Provide the [x, y] coordinate of the cell's center where the given text is located.  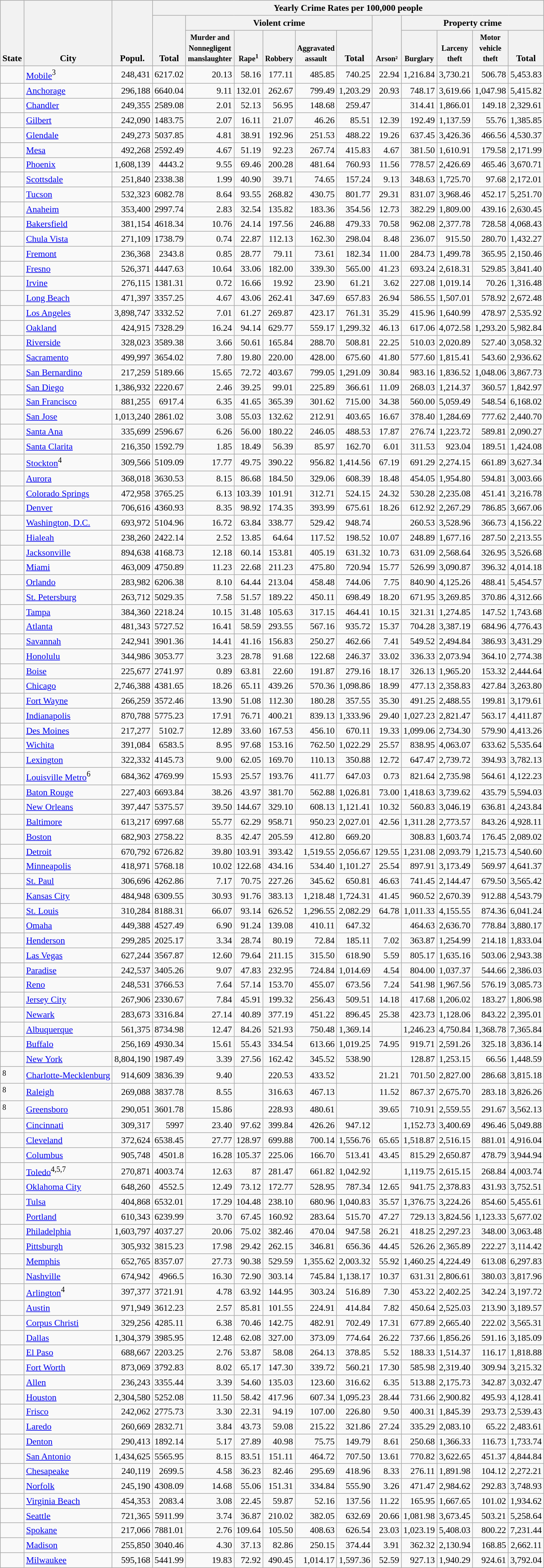
661.89 [490, 463]
2,615.15 [455, 1171]
Chandler [68, 106]
Madison [68, 1546]
Reno [68, 985]
51.19 [249, 150]
112.13 [279, 239]
185.11 [355, 940]
59.08 [279, 1427]
2758.22 [169, 837]
704.28 [419, 627]
935.72 [355, 627]
3316.84 [169, 1015]
2,093.79 [455, 852]
62.05 [249, 760]
548.54 [490, 402]
82.46 [279, 1471]
2832.71 [169, 1427]
454,353 [132, 1501]
958.71 [279, 822]
329.10 [279, 807]
Colorado Springs [68, 494]
923.04 [455, 447]
10.73 [387, 553]
283,982 [132, 583]
378.40 [419, 417]
451.37 [490, 1456]
86.68 [249, 479]
4.30 [210, 1546]
3,826.26 [526, 1092]
167.53 [279, 731]
5,415.82 [526, 91]
4,068.43 [526, 224]
215.22 [316, 1427]
52.16 [316, 1501]
1,610.91 [455, 150]
248.89 [419, 538]
Property crime [472, 23]
804.00 [419, 970]
72.72 [249, 372]
3.30 [210, 1412]
29.40 [387, 716]
334.84 [316, 1486]
532,323 [132, 195]
439.16 [490, 209]
2,618.31 [455, 269]
326.13 [419, 671]
13.90 [210, 701]
11.22 [387, 1501]
Detroit [68, 852]
213.04 [279, 583]
408.63 [316, 1531]
17.30 [387, 1367]
5,408.03 [455, 1531]
479.33 [355, 224]
98.92 [249, 509]
192.49 [419, 121]
8.61 [387, 1441]
897.91 [419, 866]
631.32 [355, 553]
414.84 [355, 1308]
345.52 [316, 1059]
27.24 [387, 1427]
2,073.94 [455, 657]
199.81 [490, 701]
4,530.37 [526, 135]
881.01 [490, 1141]
567.16 [316, 627]
463,009 [132, 568]
33.02 [387, 657]
242,062 [132, 1412]
2,774.38 [526, 657]
1,274.85 [455, 612]
2,386.03 [526, 970]
647.47 [419, 760]
227,403 [132, 792]
Anaheim [68, 209]
702.49 [355, 1323]
14.18 [387, 1000]
15.37 [387, 627]
23.03 [387, 1531]
4,776.43 [526, 627]
20.13 [210, 75]
3,179.61 [526, 701]
40.98 [279, 1441]
69.46 [249, 165]
1987.49 [169, 1059]
19.83 [210, 1560]
386.93 [490, 642]
607.34 [316, 1397]
3,215.32 [526, 1367]
248,531 [132, 985]
5037.85 [169, 135]
73.12 [249, 1187]
2,591.26 [455, 1045]
44.45 [387, 1247]
1,223.72 [455, 432]
162.42 [279, 1059]
0.85 [210, 254]
192.96 [279, 135]
4,844.84 [526, 1456]
2592.49 [169, 150]
309.94 [490, 1367]
17.98 [210, 1247]
326.95 [490, 553]
3,090.87 [455, 568]
174.35 [279, 509]
11.56 [387, 165]
1,432.27 [526, 239]
19.26 [387, 135]
Long Beach [68, 298]
1,152.73 [419, 1126]
198.52 [355, 538]
12.65 [387, 1187]
166.70 [316, 1155]
2203.25 [169, 1353]
428.00 [316, 358]
5,453.83 [526, 75]
3,387.19 [455, 627]
35.57 [387, 1202]
22.68 [249, 568]
245,190 [132, 1486]
43.97 [249, 792]
4,014.18 [526, 568]
Houston [68, 1397]
3,400.69 [455, 1126]
276,115 [132, 283]
334.54 [279, 1045]
472,958 [132, 494]
47.83 [249, 970]
3901.36 [169, 642]
1,291.09 [355, 372]
2,083.10 [455, 1427]
7.82 [387, 1308]
1,014.17 [316, 1560]
64.78 [387, 911]
2,539.43 [526, 1412]
Paradise [68, 970]
41.65 [249, 402]
2,900.82 [455, 1397]
1,296.55 [316, 911]
70.46 [249, 1323]
4,540.60 [526, 852]
9.55 [210, 165]
3,730.21 [455, 75]
58.59 [249, 627]
17.77 [210, 463]
466.56 [490, 135]
17.91 [210, 716]
3040.46 [169, 1546]
344,986 [132, 657]
2,402.25 [455, 1293]
58.16 [249, 75]
4,003.74 [526, 1171]
149.79 [355, 1441]
58.42 [249, 1397]
6.90 [210, 926]
2,650.87 [455, 1155]
346.81 [316, 1247]
Greensboro [68, 1109]
2,358.83 [455, 686]
516.89 [355, 1293]
761.31 [355, 313]
23.40 [210, 1126]
560.83 [419, 807]
6,168.02 [526, 402]
962.08 [419, 224]
21.07 [279, 121]
263,712 [132, 597]
225.89 [316, 387]
13.85 [249, 538]
Norfolk [68, 1486]
362.32 [419, 1546]
9.00 [210, 760]
418.96 [355, 1471]
61.21 [355, 283]
259.47 [355, 106]
513.88 [419, 1382]
4930.34 [169, 1045]
4.78 [210, 1293]
10.32 [387, 807]
79.11 [279, 254]
3,562.13 [526, 1109]
471,397 [132, 298]
Santa Ana [68, 432]
64.44 [249, 583]
394.93 [490, 760]
25.54 [387, 866]
2,003.32 [355, 1261]
464.63 [419, 926]
1,098.86 [355, 686]
491.25 [419, 701]
147.52 [490, 612]
39.80 [210, 852]
205.59 [279, 837]
919.71 [419, 1045]
139.08 [279, 926]
4381.65 [169, 686]
2,746,388 [132, 686]
67.19 [387, 463]
34.38 [387, 402]
1,376.75 [419, 1202]
4501.8 [169, 1155]
262.41 [279, 298]
51.57 [249, 597]
1,019.25 [355, 1045]
417.68 [419, 1000]
6309.55 [169, 896]
629.77 [279, 328]
18.99 [387, 686]
105.37 [249, 1155]
8.64 [210, 195]
3,224.26 [455, 1202]
213.90 [490, 1308]
38.26 [210, 792]
8188.31 [169, 911]
561,375 [132, 1030]
Fort Worth [68, 1367]
246.88 [316, 224]
43.45 [387, 1155]
843.22 [490, 1015]
50.61 [249, 343]
Fresno [68, 269]
363.87 [419, 940]
Riverside [68, 343]
393.99 [316, 509]
404,868 [132, 1202]
626.54 [355, 1531]
2,821.47 [455, 716]
312.71 [316, 494]
5109.09 [169, 463]
8.55 [210, 1092]
748.17 [419, 91]
Violent crime [279, 23]
42.56 [387, 822]
41.80 [387, 358]
1,101.27 [355, 866]
417.96 [279, 1397]
82.86 [279, 1546]
670,792 [132, 852]
4,916.04 [526, 1141]
283.64 [316, 1217]
189.22 [279, 597]
2,559.55 [455, 1109]
2,675.70 [455, 1092]
290,051 [132, 1109]
1,845.39 [455, 1412]
60.14 [249, 553]
6206.38 [169, 583]
5252.08 [169, 1397]
526,371 [132, 269]
426.26 [316, 1126]
453.22 [419, 1293]
179.58 [490, 150]
586.55 [419, 298]
2,636.70 [455, 926]
2,525.03 [455, 1308]
610,343 [132, 1217]
73.61 [316, 254]
637.45 [419, 135]
2.57 [210, 1308]
35.30 [387, 701]
1,724.31 [355, 896]
415.96 [419, 313]
728.58 [490, 224]
268.82 [279, 195]
Kansas City [68, 896]
153.32 [490, 671]
55.77 [210, 822]
Honolulu [68, 657]
Oklahoma City [68, 1187]
Omaha [68, 926]
1.85 [210, 447]
3,673.45 [455, 1516]
6217.02 [169, 75]
2218.24 [169, 612]
5775.23 [169, 716]
7.58 [210, 597]
6997.68 [169, 822]
Los Angeles [68, 313]
303.24 [316, 1293]
151.31 [279, 1486]
Tulsa [68, 1202]
308.83 [419, 837]
249,355 [132, 106]
480.61 [316, 1109]
451.22 [316, 1015]
168.85 [490, 1546]
11.52 [387, 1092]
577.60 [419, 358]
2699.5 [169, 1471]
3,526.68 [526, 553]
St. Paul [68, 881]
148.68 [316, 106]
61.27 [249, 313]
94.14 [249, 328]
677.89 [419, 1323]
339.72 [316, 1367]
670.11 [355, 731]
710.91 [419, 1109]
576.19 [490, 985]
631.31 [419, 1276]
3,867.73 [526, 372]
509.51 [355, 1000]
526.26 [419, 1247]
3,619.66 [455, 91]
3,263.80 [526, 686]
33.06 [249, 269]
1,014.69 [355, 970]
37.13 [249, 1546]
741.45 [419, 881]
701.50 [419, 1075]
193.76 [279, 777]
62.29 [249, 822]
Fremont [68, 254]
482.91 [316, 1323]
269.87 [279, 313]
1,138.17 [355, 1276]
1,137.59 [455, 121]
55.76 [490, 121]
Anchorage [68, 91]
12.48 [210, 1338]
101.91 [279, 494]
633.62 [490, 746]
72.90 [249, 1276]
San Bernardino [68, 372]
6239.99 [169, 1217]
2,670.39 [455, 896]
3332.52 [169, 313]
22.87 [249, 239]
3,792.04 [526, 1560]
288.70 [316, 343]
27.77 [210, 1141]
1,022.29 [355, 746]
4,128.41 [526, 1397]
3,528.96 [455, 523]
470.04 [316, 1232]
680.96 [316, 1202]
262.15 [279, 1247]
1,218.48 [316, 896]
3.23 [210, 657]
2,144.47 [455, 881]
671.95 [419, 597]
Washington, D.C. [68, 523]
4,125.26 [455, 583]
529.42 [316, 523]
Arlington4 [68, 1293]
2997.74 [169, 209]
3,189.57 [526, 1308]
Memphis [68, 1261]
1,214.37 [455, 387]
Aggravatedassault [316, 48]
2,426.69 [455, 165]
12.49 [210, 1187]
283.18 [490, 1092]
10.64 [210, 269]
72.92 [249, 1560]
10.07 [387, 538]
496.46 [490, 1126]
2,267.29 [455, 509]
135.03 [279, 1382]
3,431.29 [526, 642]
59.87 [279, 1501]
Corpus Christi [68, 1323]
5.17 [210, 1441]
43.73 [249, 1427]
128.97 [249, 1141]
1,640.99 [455, 313]
172.77 [279, 1187]
270,871 [132, 1171]
569.97 [490, 866]
Allen [68, 1382]
745.84 [316, 1276]
93.14 [249, 911]
6726.82 [169, 852]
6.01 [387, 447]
7,231.44 [526, 1531]
7.41 [387, 642]
2,494.84 [455, 642]
63.92 [249, 1293]
Mesa [68, 150]
2596.67 [169, 432]
3836.39 [169, 1075]
579.90 [490, 731]
16.66 [249, 283]
2,806.61 [455, 1276]
5102.7 [169, 731]
191.87 [316, 671]
Jersey City [68, 1000]
321.86 [355, 1427]
129.55 [387, 852]
418,971 [132, 866]
284.73 [419, 254]
Cincinnati [68, 1126]
4443.2 [169, 165]
7,365.84 [526, 1030]
217,066 [132, 1531]
1,836.52 [455, 372]
698.49 [355, 597]
366.61 [355, 387]
4.58 [210, 1471]
2,027.01 [355, 822]
298.04 [355, 239]
778.84 [490, 926]
3.74 [210, 1516]
35.29 [387, 313]
720.94 [355, 568]
3,841.40 [526, 269]
744.06 [355, 583]
3,085.73 [526, 985]
2.83 [210, 209]
5,049.88 [526, 1126]
176.45 [490, 837]
92.23 [279, 150]
5,535.64 [526, 746]
28.78 [249, 657]
17.29 [210, 1202]
156.83 [279, 642]
Chesapeake [68, 1471]
153.70 [279, 985]
3,824.56 [455, 1217]
182.00 [279, 269]
3,782.13 [526, 760]
153.81 [279, 553]
458.48 [316, 583]
328,023 [132, 343]
774.64 [355, 1338]
384,360 [132, 612]
948.74 [355, 523]
Motorvehicletheft [490, 48]
200.28 [279, 165]
5441.99 [169, 1560]
14.41 [210, 642]
Gilbert [68, 121]
327.00 [279, 1338]
1738.79 [169, 239]
737.66 [419, 1338]
5,059.49 [455, 402]
6917.4 [169, 402]
New Orleans [68, 807]
83.51 [249, 1456]
1,385.85 [526, 121]
3,622.65 [455, 1456]
Savannah [68, 642]
627,244 [132, 955]
45.91 [249, 1000]
381,154 [132, 224]
1,026.81 [355, 792]
2,984.62 [455, 1486]
8,804,190 [132, 1059]
Laredo [68, 1427]
2861.02 [169, 417]
684.96 [490, 627]
947.58 [355, 1232]
11.00 [387, 254]
1,809.00 [455, 209]
16.24 [210, 328]
1,967.56 [455, 985]
960.52 [419, 896]
2,274.15 [455, 463]
101.55 [279, 1308]
4,072.58 [455, 328]
3355.44 [169, 1382]
2.52 [210, 538]
293.55 [279, 627]
85.97 [316, 447]
585.98 [419, 1367]
246.37 [355, 657]
Louisville Metro6 [68, 777]
40.89 [249, 1015]
8734.98 [169, 1030]
7.24 [387, 985]
Nashville [68, 1276]
104.12 [490, 1471]
400.31 [419, 1412]
464.41 [355, 612]
7.30 [387, 1293]
1,123.33 [490, 1217]
3,627.34 [526, 463]
153.16 [279, 746]
1,027.23 [419, 716]
12.72 [387, 760]
471.47 [419, 1486]
3,898,747 [132, 313]
6538.45 [169, 1141]
21.21 [387, 1075]
1,369.14 [355, 1030]
3,269.85 [455, 597]
Scottsdale [68, 180]
Charlotte-Mecklenburg [68, 1075]
7.75 [387, 583]
280.70 [490, 239]
521.93 [279, 1030]
5,455.61 [526, 1202]
338.77 [279, 523]
1,203.29 [355, 91]
360.57 [490, 387]
90.38 [249, 1261]
693.24 [419, 269]
526.99 [419, 568]
22.94 [387, 75]
74.65 [316, 180]
2,516.15 [455, 1141]
65.17 [249, 1367]
462.66 [355, 642]
Denver [68, 509]
55.06 [249, 1486]
216,350 [132, 447]
1,733.74 [526, 1441]
2,089.02 [526, 837]
1,366.33 [455, 1441]
3567.87 [169, 955]
57.14 [249, 985]
390.22 [279, 463]
Dallas [68, 1338]
591.16 [490, 1338]
182.34 [355, 254]
3,114.42 [526, 1247]
0.89 [210, 671]
682,903 [132, 837]
2,440.70 [526, 417]
578.92 [490, 298]
896.45 [355, 1015]
Murder andNonnegligentmanslaughter [210, 48]
18.17 [387, 671]
4618.34 [169, 224]
524.15 [355, 494]
Fort Wayne [68, 701]
7.17 [210, 881]
26.22 [387, 1338]
Raleigh [68, 1092]
2,734.30 [455, 731]
54.60 [249, 1382]
65.65 [387, 1141]
8.02 [210, 1367]
116.17 [490, 1353]
3630.53 [169, 479]
8.10 [210, 583]
39.50 [210, 807]
Toledo4,5,7 [68, 1171]
770.82 [419, 1456]
75.02 [249, 1232]
528.95 [316, 1187]
Cleveland [68, 1141]
15.93 [210, 777]
434.16 [279, 866]
16.72 [210, 523]
427.84 [490, 686]
211.15 [279, 955]
San Diego [68, 387]
76.71 [249, 716]
Rape1 [249, 48]
530.28 [419, 494]
1,518.87 [419, 1141]
31.48 [249, 612]
169.70 [279, 760]
2025.17 [169, 940]
1,013,240 [132, 417]
6693.84 [169, 792]
1,597.36 [355, 1560]
211.23 [279, 568]
58.08 [279, 1353]
22.31 [249, 1412]
112.30 [279, 701]
Minneapolis [68, 866]
36.23 [249, 1471]
12.47 [210, 1030]
27.56 [249, 1059]
397,447 [132, 807]
787.34 [355, 1187]
6,297.83 [526, 1261]
249,273 [132, 135]
18.48 [387, 479]
3,667.06 [526, 509]
4,155.55 [455, 911]
336.33 [419, 657]
Frisco [68, 1412]
160.92 [279, 1217]
4552.5 [169, 1187]
377.19 [279, 1015]
4,928.11 [526, 822]
72.84 [316, 940]
560.00 [419, 402]
881,255 [132, 402]
17.87 [387, 432]
843.26 [490, 822]
222.27 [490, 1247]
42.47 [249, 837]
513.41 [355, 1155]
301.62 [316, 402]
260.53 [419, 523]
222.02 [490, 1323]
2741.97 [169, 671]
91.76 [249, 896]
475.80 [316, 568]
236,368 [132, 254]
75.75 [316, 1441]
279.16 [355, 671]
22.45 [249, 1501]
381.50 [419, 150]
San Francisco [68, 402]
177.11 [279, 75]
246.05 [316, 432]
4308.09 [169, 1486]
3,880.17 [526, 926]
132.01 [249, 91]
224.91 [316, 1308]
650.81 [355, 881]
912.88 [490, 896]
488.53 [355, 432]
162.70 [355, 447]
15.61 [210, 1045]
52.13 [249, 106]
Santa Clarita [68, 447]
731.66 [419, 1397]
5029.35 [169, 597]
5,982.84 [526, 328]
342.24 [490, 1293]
350.88 [355, 760]
17.31 [387, 1323]
242,090 [132, 121]
673.56 [355, 985]
947.12 [355, 1126]
299,285 [132, 940]
7.80 [210, 358]
220.00 [279, 358]
815.29 [419, 1155]
6532.01 [169, 1202]
Tucson [68, 195]
5768.18 [169, 866]
276.11 [419, 1471]
2,662.11 [526, 1546]
74.95 [387, 1045]
2,171.99 [526, 150]
563.17 [490, 716]
449,388 [132, 926]
983.16 [419, 372]
296,188 [132, 91]
357.55 [355, 701]
19.80 [249, 358]
2,272.21 [526, 1471]
1,815.41 [455, 358]
821.64 [419, 777]
Indianapolis [68, 716]
538.90 [355, 1059]
700.14 [316, 1141]
260,669 [132, 1427]
135.82 [279, 209]
2338.38 [169, 180]
612.92 [419, 509]
165.95 [419, 1501]
5.52 [387, 1353]
93.55 [249, 195]
679.50 [490, 881]
210.02 [279, 1516]
3,815.18 [526, 1075]
626.52 [279, 911]
1,556.76 [355, 1141]
18.49 [249, 447]
2,630.45 [526, 209]
55.92 [387, 1261]
16.67 [387, 417]
99.01 [279, 387]
618.90 [355, 955]
3589.38 [169, 343]
55.03 [249, 417]
105.63 [279, 612]
729.13 [419, 1217]
3,426.36 [455, 135]
Boston [68, 837]
38.91 [249, 135]
322,332 [132, 760]
529.59 [279, 1261]
Glendale [68, 135]
225.06 [279, 1155]
405.19 [316, 553]
3.91 [387, 1546]
36.87 [249, 1516]
854.60 [490, 1202]
1,856.26 [455, 1338]
348.63 [419, 180]
1,965.20 [455, 671]
693,972 [132, 523]
4,312.66 [526, 597]
589.81 [490, 432]
5189.66 [169, 372]
7.01 [210, 313]
1.99 [210, 180]
927.13 [419, 1560]
840.90 [419, 583]
286.68 [490, 1075]
2,304,580 [132, 1397]
316.62 [355, 1382]
799.05 [316, 372]
750.48 [316, 1030]
595,168 [132, 1560]
481.64 [316, 165]
New York [68, 1059]
2,936.62 [526, 358]
Denton [68, 1441]
329.06 [316, 479]
1,121.41 [355, 807]
18.20 [387, 597]
199.32 [279, 1000]
368,018 [132, 479]
364.10 [490, 657]
180.28 [316, 701]
0.74 [210, 239]
383.13 [279, 896]
7.84 [210, 1000]
5375.57 [169, 807]
29.31 [387, 195]
1,311.28 [419, 822]
26.94 [387, 298]
423.73 [419, 1015]
396.32 [490, 568]
53.87 [249, 1353]
3,063.48 [526, 1232]
132.62 [279, 417]
3837.78 [169, 1092]
1,368.78 [490, 1030]
15.65 [210, 372]
0.73 [387, 777]
661.82 [316, 1171]
3,003.66 [526, 479]
St. Petersburg [68, 597]
91.24 [249, 926]
1,806.98 [526, 1000]
39.25 [249, 387]
2,943.38 [526, 955]
4,156.22 [526, 523]
1,842.97 [526, 387]
3,748.93 [526, 1486]
347.69 [316, 298]
529.85 [490, 269]
3654.02 [169, 358]
24.32 [387, 494]
372,624 [132, 1141]
488.41 [490, 583]
481,343 [132, 627]
2422.14 [169, 538]
128.87 [419, 1059]
Henderson [68, 940]
4769.99 [169, 777]
3,565.31 [526, 1323]
1,743.68 [526, 612]
11.50 [210, 1397]
56.00 [249, 432]
1,119.75 [419, 1171]
1,635.16 [455, 955]
2589.08 [169, 106]
41.23 [387, 269]
839.13 [316, 716]
382.29 [419, 209]
465.46 [490, 165]
10.02 [210, 866]
431.93 [490, 1187]
242,537 [132, 970]
1,608,139 [132, 165]
5,251.70 [526, 195]
220.53 [279, 1075]
San Antonio [68, 1456]
2.46 [210, 387]
870,788 [132, 716]
2,568.64 [455, 553]
647.32 [355, 926]
4750.89 [169, 568]
415.83 [355, 150]
721,365 [132, 1516]
366.73 [490, 523]
52.59 [387, 1560]
6.26 [210, 432]
271,109 [132, 239]
248,431 [132, 75]
1,519.55 [316, 852]
3721.91 [169, 1293]
915.50 [455, 239]
3,836.14 [526, 1045]
10.76 [210, 224]
19.92 [279, 283]
66.07 [210, 911]
Sacramento [68, 358]
4447.63 [169, 269]
144.67 [249, 807]
San Jose [68, 417]
Oakland [68, 328]
46.63 [387, 881]
608.39 [355, 479]
Burglary [419, 48]
2083.4 [169, 1501]
149.18 [490, 106]
3.84 [210, 1427]
3,817.96 [526, 1276]
648,260 [132, 1187]
715.00 [355, 402]
1,023.19 [419, 1531]
310,284 [132, 911]
Popul. [132, 33]
740.25 [355, 75]
1,603,797 [132, 1232]
51.08 [249, 701]
656.36 [355, 1247]
266,259 [132, 701]
Irvine [68, 283]
724.84 [316, 970]
1,011.33 [419, 911]
1,677.16 [455, 538]
41.45 [387, 896]
2330.67 [169, 1000]
4,543.79 [526, 896]
2220.67 [169, 387]
City [68, 33]
562.88 [316, 792]
212.91 [316, 417]
777.62 [490, 417]
508.81 [355, 343]
8.33 [387, 1471]
3572.46 [169, 701]
97.62 [249, 1126]
1,040.83 [355, 1202]
1,042.92 [355, 1171]
40.90 [249, 180]
22.60 [279, 671]
103.39 [249, 494]
70.58 [387, 224]
250.27 [316, 642]
430.75 [316, 195]
1,514.37 [455, 1353]
110.13 [316, 760]
6.38 [210, 1323]
2,395.01 [526, 1015]
3,197.72 [526, 1293]
707.50 [355, 1456]
80.19 [279, 940]
4,411.87 [526, 716]
3815.23 [169, 1247]
1,206.02 [455, 1000]
1892.14 [169, 1441]
4966.5 [169, 1276]
11.23 [210, 568]
22.25 [387, 343]
49.75 [249, 463]
527.40 [490, 343]
256,169 [132, 1045]
706,616 [132, 509]
503.06 [490, 955]
8.95 [210, 746]
762.50 [316, 746]
894,638 [132, 553]
2.07 [210, 121]
1592.79 [169, 447]
Virginia Beach [68, 1501]
1,833.04 [526, 940]
St. Louis [68, 911]
162.30 [316, 239]
Chula Vista [68, 239]
87 [249, 1171]
79.64 [249, 955]
559.17 [316, 328]
403.67 [279, 372]
4168.73 [169, 553]
657.83 [355, 298]
12.18 [210, 553]
55.43 [249, 1045]
3,752.51 [526, 1187]
236.07 [419, 239]
1,099.06 [419, 731]
Lexington [68, 760]
1,460.25 [419, 1261]
2,377.78 [455, 224]
4037.27 [169, 1232]
2,090.27 [526, 432]
14.68 [210, 1486]
2,735.98 [455, 777]
227.26 [279, 881]
123.60 [316, 1382]
12.39 [387, 121]
56.39 [279, 447]
1,304,379 [132, 1338]
403.65 [355, 417]
2,297.23 [455, 1232]
El Paso [68, 1353]
684,362 [132, 777]
3.70 [210, 1217]
276.74 [419, 432]
24.14 [249, 224]
20.66 [387, 1516]
217,259 [132, 372]
6,041.24 [526, 911]
956.82 [316, 463]
370.86 [490, 597]
1,355.62 [316, 1261]
5727.52 [169, 627]
1,891.98 [455, 1471]
510.03 [419, 343]
335.29 [419, 1427]
8357.07 [169, 1261]
303.14 [279, 1276]
478.79 [490, 1155]
452.17 [490, 195]
46.13 [387, 328]
292.83 [490, 1486]
65.11 [249, 686]
914,609 [132, 1075]
Austin [68, 1308]
165.84 [279, 343]
109.64 [249, 1531]
4,224.49 [455, 1261]
290,413 [132, 1441]
2,082.29 [355, 911]
439.26 [279, 686]
348.00 [490, 1232]
381.70 [279, 792]
3,968.46 [455, 195]
Jacksonville [68, 553]
147.30 [279, 1367]
1,424.08 [526, 447]
Seattle [68, 1516]
0.72 [210, 283]
Atlanta [68, 627]
Aurora [68, 479]
652,765 [132, 1261]
2.01 [210, 106]
7.64 [210, 985]
632.69 [355, 1516]
63.81 [249, 671]
1,299.32 [355, 328]
374.44 [355, 1546]
2,488.55 [455, 701]
28.44 [387, 1397]
267.74 [316, 150]
20.06 [210, 1232]
345.62 [316, 881]
608.13 [316, 807]
Milwaukee [68, 1560]
317.15 [316, 612]
941.75 [419, 1187]
33.60 [249, 731]
873,069 [132, 1367]
283,673 [132, 1015]
397,377 [132, 1293]
107.00 [316, 1412]
2,665.40 [455, 1323]
269,088 [132, 1092]
455.07 [316, 985]
5565.95 [169, 1456]
2,150.46 [526, 254]
62.08 [249, 1338]
20.93 [387, 91]
117.52 [316, 538]
1,216.84 [419, 75]
238.10 [279, 1202]
Miami [68, 568]
3,739.62 [455, 792]
4.54 [387, 970]
1,246.23 [419, 1030]
613.08 [490, 1261]
Baltimore [68, 822]
3.34 [210, 940]
12.60 [210, 955]
251,840 [132, 180]
613.66 [316, 1045]
5,594.03 [526, 792]
Stockton4 [68, 463]
Arson² [387, 41]
240,119 [132, 1471]
142.75 [279, 1323]
636.81 [490, 807]
Phoenix [68, 165]
450.64 [419, 1308]
Philadelphia [68, 1232]
250.68 [419, 1441]
544.66 [490, 970]
3,670.71 [526, 165]
1,293.20 [490, 328]
188.33 [419, 1353]
4,122.23 [526, 777]
382.46 [279, 1232]
412.80 [316, 837]
492,268 [132, 150]
214.18 [490, 940]
Des Moines [68, 731]
454.05 [419, 479]
15.86 [210, 1109]
3,032.47 [526, 1382]
490.45 [279, 1560]
13.61 [387, 1456]
Bakersfield [68, 224]
Chicago [68, 686]
43.06 [249, 298]
485.85 [316, 75]
3985.95 [169, 1338]
256.43 [316, 1000]
295.69 [316, 1471]
250.15 [316, 1546]
1381.31 [169, 283]
Yearly Crime Rates per 100,000 people [348, 8]
393.42 [279, 852]
4285.11 [169, 1323]
4527.49 [169, 926]
3765.25 [169, 494]
874.36 [490, 911]
11.09 [387, 387]
Spokane [68, 1531]
1,499.78 [455, 254]
Orlando [68, 583]
3357.25 [169, 298]
5997 [169, 1126]
1,940.29 [455, 1560]
3,565.42 [526, 881]
2,235.08 [455, 494]
189.51 [490, 447]
399.84 [279, 1126]
Robbery [279, 48]
1,316.48 [526, 283]
411.77 [316, 777]
353,400 [132, 209]
1,603.74 [455, 837]
321.31 [419, 612]
73.00 [387, 792]
105.50 [279, 1531]
144.95 [279, 1293]
400.21 [279, 716]
2,444.64 [526, 671]
10.37 [387, 1276]
2,672.48 [526, 298]
423.17 [316, 313]
19.33 [387, 731]
197.56 [279, 224]
309,317 [132, 1126]
Larcenytheft [455, 48]
316.63 [279, 1092]
180.22 [279, 432]
617.06 [419, 328]
32.54 [249, 209]
1,667.65 [455, 1501]
Mobile3 [68, 75]
950.23 [316, 822]
311.53 [419, 447]
29.42 [249, 1247]
7881.01 [169, 1531]
2,056.67 [355, 852]
26.21 [387, 1232]
786.85 [490, 509]
28.77 [249, 254]
84.26 [249, 1030]
380.03 [490, 1276]
264.13 [316, 1353]
12.73 [387, 209]
838.95 [419, 746]
451.41 [490, 494]
268.03 [419, 387]
2,739.72 [455, 760]
1,954.80 [455, 479]
410.11 [316, 926]
25.38 [387, 1015]
6583.5 [169, 746]
1483.75 [169, 121]
594.81 [490, 479]
905,748 [132, 1155]
1,866.01 [455, 106]
State [12, 33]
3,173.49 [455, 866]
46.26 [316, 121]
1,231.08 [419, 852]
647.03 [355, 777]
801.77 [355, 195]
91.68 [279, 657]
325.18 [490, 1045]
23.90 [316, 283]
675.60 [355, 358]
5911.99 [169, 1516]
101.02 [490, 1501]
3,058.32 [526, 343]
1,448.59 [526, 1059]
373.09 [316, 1338]
47.27 [387, 1217]
3612.23 [169, 1308]
39.71 [279, 180]
2,773.57 [455, 822]
281.47 [279, 1171]
1,507.01 [455, 298]
9.50 [387, 1412]
315.50 [316, 955]
1,418.63 [419, 792]
456.10 [316, 731]
495.93 [490, 1397]
2,172.01 [526, 180]
450.11 [316, 597]
3766.53 [169, 985]
5,677.02 [526, 1217]
2,378.83 [455, 1187]
805.17 [419, 955]
506.78 [490, 75]
1,725.70 [455, 180]
464.72 [316, 1456]
3,944.94 [526, 1155]
3.26 [387, 1486]
226.80 [355, 1412]
27.89 [249, 1441]
1,386,932 [132, 387]
2,020.89 [455, 343]
116.73 [490, 1441]
Tampa [68, 612]
4262.86 [169, 881]
4360.93 [169, 509]
424,915 [132, 328]
365.39 [279, 402]
9.13 [387, 180]
549.52 [419, 642]
16.11 [249, 121]
104.48 [249, 1202]
8.48 [387, 239]
56.95 [279, 106]
5,258.64 [526, 1516]
262.67 [279, 91]
67.45 [249, 1217]
16.28 [210, 1155]
760.93 [355, 165]
255,850 [132, 1546]
688,667 [132, 1353]
63.84 [249, 523]
183.27 [490, 1000]
2,213.55 [526, 538]
4003.74 [169, 1171]
6082.78 [169, 195]
Pittsburgh [68, 1247]
971,949 [132, 1308]
3053.77 [169, 657]
365.95 [490, 254]
1,048.06 [490, 372]
1,934.62 [526, 1501]
555.90 [355, 1486]
1,333.96 [355, 716]
66.56 [490, 1059]
699.88 [279, 1141]
Newark [68, 1015]
Hialeah [68, 538]
433.52 [316, 1075]
1,215.73 [490, 852]
2343.8 [169, 254]
2,319.40 [455, 1367]
543.60 [490, 358]
251.53 [316, 135]
613,217 [132, 822]
16.41 [210, 627]
570.36 [316, 686]
314.41 [419, 106]
3792.83 [169, 1367]
329,256 [132, 1323]
3405.26 [169, 970]
467.13 [316, 1092]
1,253.15 [455, 1059]
3,046.19 [455, 807]
Portland [68, 1217]
157.24 [355, 180]
339.30 [316, 269]
4,063.07 [455, 746]
560.21 [355, 1367]
27.73 [210, 1261]
5104.96 [169, 523]
3.66 [210, 343]
30.93 [210, 896]
3,185.09 [526, 1338]
335,699 [132, 432]
1,095.23 [355, 1397]
2,175.73 [455, 1382]
435.79 [490, 792]
103.91 [249, 852]
778.57 [419, 165]
503.21 [490, 1516]
1,047.98 [490, 91]
4.81 [210, 135]
478.97 [490, 313]
541.98 [419, 985]
70.26 [490, 283]
484,948 [132, 896]
2,329.61 [526, 106]
85.81 [249, 1308]
342.87 [490, 1382]
4,243.84 [526, 807]
228.93 [279, 1109]
227.08 [419, 283]
30.84 [387, 372]
1,019.14 [455, 283]
293.73 [490, 1412]
4,750.84 [455, 1030]
267,906 [132, 1000]
9.11 [210, 91]
Columbus [68, 1155]
5,454.57 [526, 583]
70.75 [249, 881]
238,260 [132, 538]
137.56 [355, 1501]
305,932 [132, 1247]
564.61 [490, 777]
232.95 [279, 970]
4145.73 [169, 760]
39.65 [387, 1109]
1,037.37 [455, 970]
Wichita [68, 746]
382.05 [316, 1516]
7328.29 [169, 328]
534.40 [316, 866]
477.13 [419, 686]
Buffalo [68, 1045]
28.74 [249, 940]
2,483.61 [526, 1427]
268.84 [490, 1171]
391,084 [132, 746]
Baton Rouge [68, 792]
94.19 [279, 1412]
2775.73 [169, 1412]
15.77 [387, 568]
7.02 [387, 940]
65.22 [490, 1427]
354.56 [355, 209]
Boise [68, 671]
183.36 [316, 209]
1,434,625 [132, 1456]
669.20 [355, 837]
499,997 [132, 358]
631.09 [419, 553]
309,566 [132, 463]
27.14 [210, 1015]
674,942 [132, 1276]
9.07 [210, 970]
Las Vegas [68, 955]
41.16 [249, 642]
3601.78 [169, 1109]
291.67 [490, 1109]
2,365.89 [455, 1247]
3.62 [387, 283]
16.30 [210, 1276]
799.49 [316, 91]
6.13 [210, 494]
488.22 [355, 135]
1,081.98 [419, 1516]
378.85 [355, 1353]
2,827.00 [455, 1075]
1,254.99 [455, 940]
800.22 [490, 1531]
242,941 [132, 642]
217,277 [132, 731]
2,535.92 [526, 313]
Albuquerque [68, 1030]
691.29 [419, 463]
9.40 [210, 1075]
418.25 [419, 1232]
5.59 [387, 955]
64.64 [279, 538]
515.70 [355, 1217]
4,641.37 [526, 866]
287.50 [490, 538]
2,130.94 [455, 1546]
12.89 [210, 731]
236,243 [132, 1382]
1,414.56 [355, 463]
12.63 [210, 1171]
565.00 [355, 269]
1,128.06 [455, 1015]
924.61 [490, 1560]
1,284.69 [455, 417]
306,696 [132, 881]
151.11 [279, 1456]
225,677 [132, 671]
6640.04 [169, 91]
1,818.88 [526, 1353]
184.50 [279, 479]
867.37 [419, 1092]
4,413.26 [526, 731]
3,216.78 [526, 494]
831.07 [419, 195]
85.51 [355, 121]
675.61 [355, 509]
